Scan for the cell matching the given text and deliver its (x, y) coordinate at center. 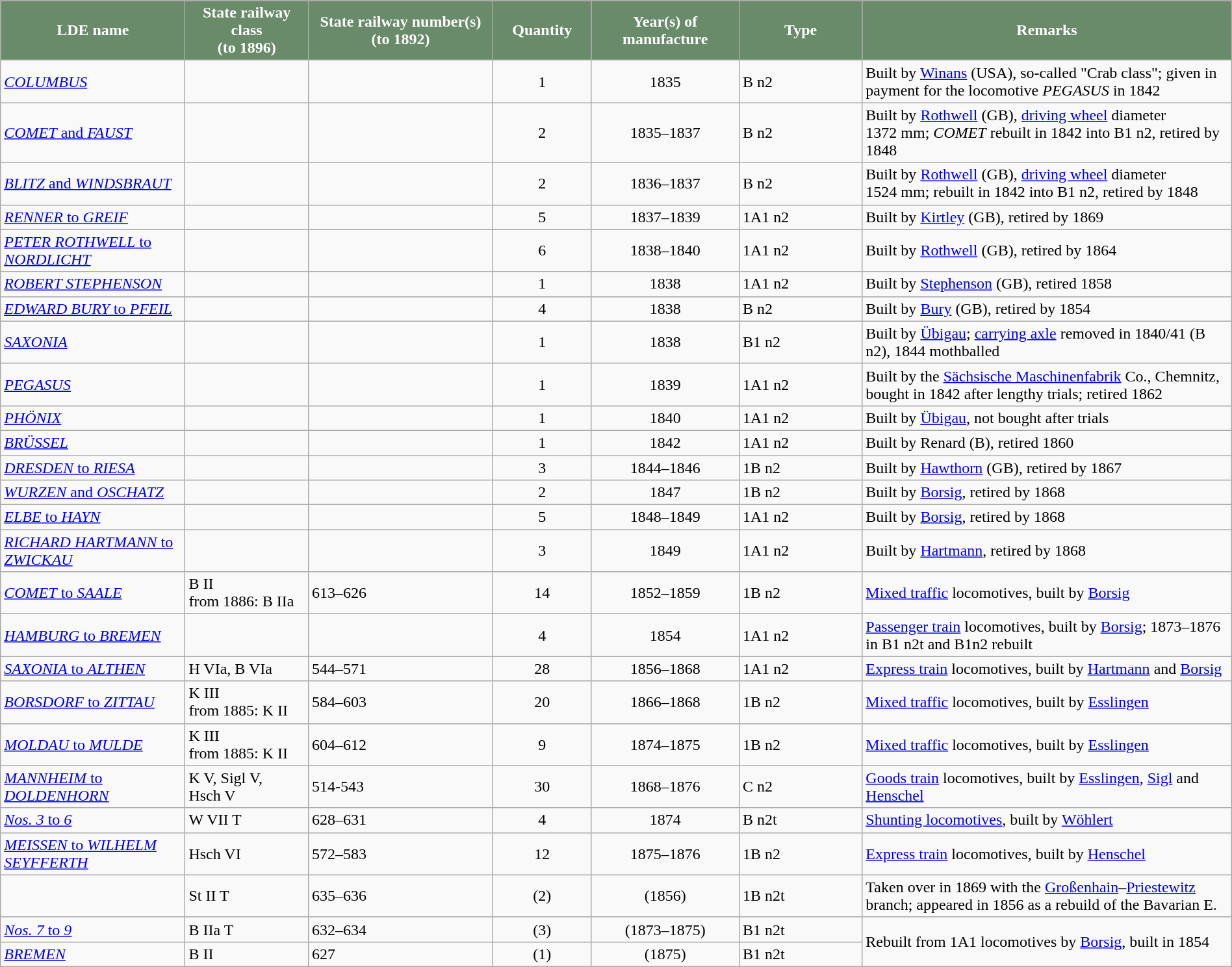
(1) (543, 954)
DRESDEN to RIESA (93, 467)
B n2t (801, 820)
(3) (543, 929)
B II (247, 954)
Built by the Sächsische Maschinenfabrik Co., Chemnitz, bought in 1842 after lengthy trials; retired 1862 (1047, 385)
12 (543, 854)
1835–1837 (665, 133)
MANNHEIM to DOLDENHORN (93, 786)
HAMBURG to BREMEN (93, 636)
1854 (665, 636)
Year(s) of manufacture (665, 31)
C n2 (801, 786)
B1 n2 (801, 342)
1844–1846 (665, 467)
MEISSEN to WILHELM SEYFFERTH (93, 854)
State railway number(s)(to 1892) (400, 31)
627 (400, 954)
Built by Übigau; carrying axle removed in 1840/41 (B n2), 1844 mothballed (1047, 342)
Built by Renard (B), retired 1860 (1047, 443)
1874 (665, 820)
1B n2t (801, 896)
Goods train locomotives, built by Esslingen, Sigl and Henschel (1047, 786)
BLITZ and WINDSBRAUT (93, 183)
BREMEN (93, 954)
Express train locomotives, built by Henschel (1047, 854)
1868–1876 (665, 786)
Built by Rothwell (GB), driving wheel diameter 1524 mm; rebuilt in 1842 into B1 n2, retired by 1848 (1047, 183)
Express train locomotives, built by Hartmann and Borsig (1047, 669)
1839 (665, 385)
28 (543, 669)
Built by Übigau, not bought after trials (1047, 418)
PEGASUS (93, 385)
Built by Stephenson (GB), retired 1858 (1047, 284)
1849 (665, 551)
Passenger train locomotives, built by Borsig; 1873–1876 in B1 n2t and B1n2 rebuilt (1047, 636)
COMET and FAUST (93, 133)
MOLDAU to MULDE (93, 745)
EDWARD BURY to PFEIL (93, 309)
Built by Rothwell (GB), driving wheel diameter 1372 mm; COMET rebuilt in 1842 into B1 n2, retired by 1848 (1047, 133)
(1875) (665, 954)
ROBERT STEPHENSON (93, 284)
Hsch VI (247, 854)
20 (543, 702)
Nos. 7 to 9 (93, 929)
Remarks (1047, 31)
SAXONIA to ALTHEN (93, 669)
584–603 (400, 702)
1835 (665, 82)
1852–1859 (665, 593)
Built by Kirtley (GB), retired by 1869 (1047, 217)
Rebuilt from 1A1 locomotives by Borsig, built in 1854 (1047, 942)
Built by Hawthorn (GB), retired by 1867 (1047, 467)
14 (543, 593)
Built by Winans (USA), so-called "Crab class"; given in payment for the locomotive PEGASUS in 1842 (1047, 82)
613–626 (400, 593)
COMET to SAALE (93, 593)
Taken over in 1869 with the Großenhain–Priestewitz branch; appeared in 1856 as a rebuild of the Bavarian E. (1047, 896)
635–636 (400, 896)
1848–1849 (665, 517)
30 (543, 786)
1856–1868 (665, 669)
544–571 (400, 669)
9 (543, 745)
Mixed traffic locomotives, built by Borsig (1047, 593)
PETER ROTHWELL to NORDLICHT (93, 251)
1836–1837 (665, 183)
PHÖNIX (93, 418)
SAXONIA (93, 342)
Nos. 3 to 6 (93, 820)
State railway class (to 1896) (247, 31)
WURZEN and OSCHATZ (93, 493)
Built by Rothwell (GB), retired by 1864 (1047, 251)
BORSDORF to ZITTAU (93, 702)
604–612 (400, 745)
1874–1875 (665, 745)
Shunting locomotives, built by Wöhlert (1047, 820)
RICHARD HARTMANN to ZWICKAU (93, 551)
1875–1876 (665, 854)
572–583 (400, 854)
(2) (543, 896)
H VIa, B VIa (247, 669)
Type (801, 31)
1838–1840 (665, 251)
Built by Hartmann, retired by 1868 (1047, 551)
628–631 (400, 820)
B IIa T (247, 929)
Built by Bury (GB), retired by 1854 (1047, 309)
ELBE to HAYN (93, 517)
514-543 (400, 786)
1842 (665, 443)
1847 (665, 493)
(1856) (665, 896)
6 (543, 251)
Quantity (543, 31)
COLUMBUS (93, 82)
BRÜSSEL (93, 443)
W VII T (247, 820)
LDE name (93, 31)
1837–1839 (665, 217)
1840 (665, 418)
St II T (247, 896)
B II from 1886: B IIa (247, 593)
RENNER to GREIF (93, 217)
(1873–1875) (665, 929)
K V, Sigl V, Hsch V (247, 786)
1866–1868 (665, 702)
632–634 (400, 929)
